Identify which cell holds the provided text, then report its (X, Y) central coordinate. 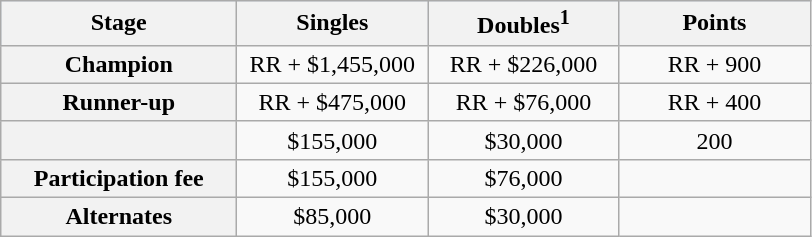
$76,000 (524, 178)
200 (714, 140)
Doubles1 (524, 24)
RR + 900 (714, 64)
RR + $1,455,000 (332, 64)
Champion (119, 64)
RR + 400 (714, 102)
Alternates (119, 217)
Runner-up (119, 102)
RR + $76,000 (524, 102)
Participation fee (119, 178)
Singles (332, 24)
RR + $226,000 (524, 64)
RR + $475,000 (332, 102)
Stage (119, 24)
$85,000 (332, 217)
Points (714, 24)
